From the cell containing the given text, extract its center point as (X, Y) coordinate. 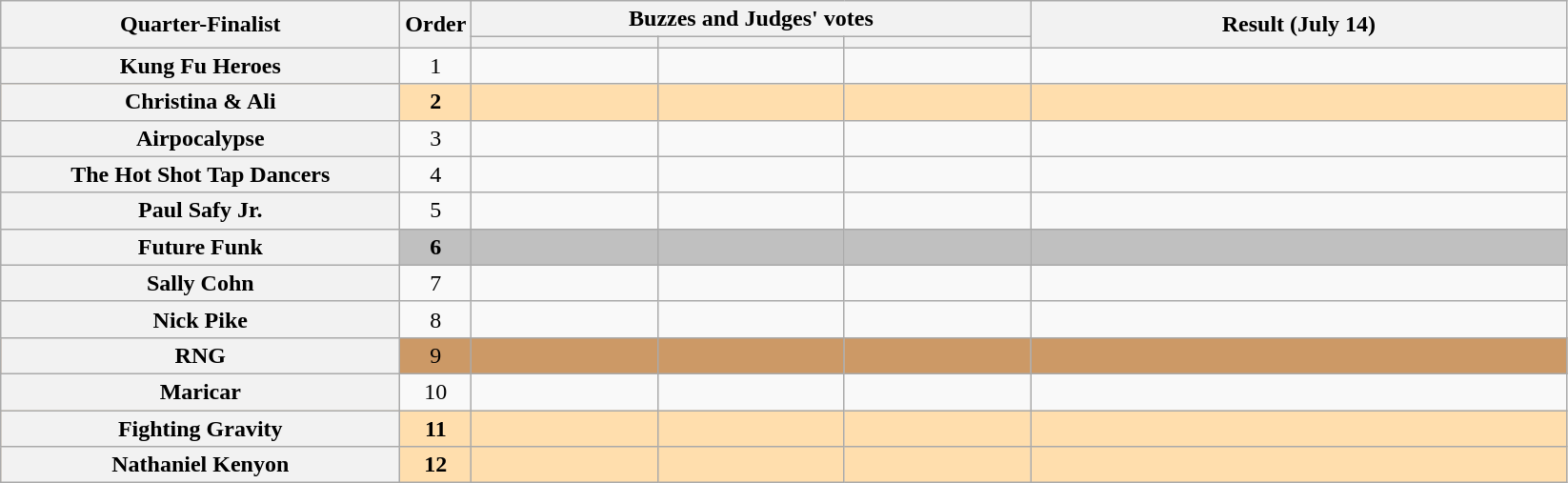
Christina & Ali (200, 102)
The Hot Shot Tap Dancers (200, 174)
Maricar (200, 392)
Fighting Gravity (200, 428)
1 (436, 66)
Result (July 14) (1299, 25)
Airpocalypse (200, 138)
8 (436, 319)
Paul Safy Jr. (200, 211)
12 (436, 465)
9 (436, 355)
Quarter-Finalist (200, 25)
6 (436, 247)
2 (436, 102)
Buzzes and Judges' votes (751, 19)
5 (436, 211)
RNG (200, 355)
7 (436, 283)
10 (436, 392)
Nick Pike (200, 319)
11 (436, 428)
4 (436, 174)
3 (436, 138)
Nathaniel Kenyon (200, 465)
Sally Cohn (200, 283)
Future Funk (200, 247)
Order (436, 25)
Kung Fu Heroes (200, 66)
